Capture the cell that displays the provided text and extract its (X, Y) central coordinate. 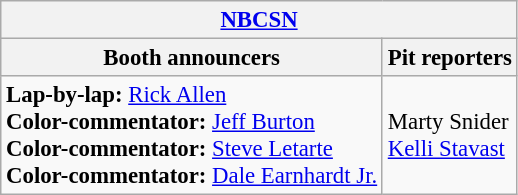
Marty SniderKelli Stavast (450, 136)
Lap-by-lap: Rick AllenColor-commentator: Jeff BurtonColor-commentator: Steve LetarteColor-commentator: Dale Earnhardt Jr. (192, 136)
Pit reporters (450, 58)
Booth announcers (192, 58)
NBCSN (260, 20)
